Find where the given text appears and provide that cell's center as (X, Y) coordinate. 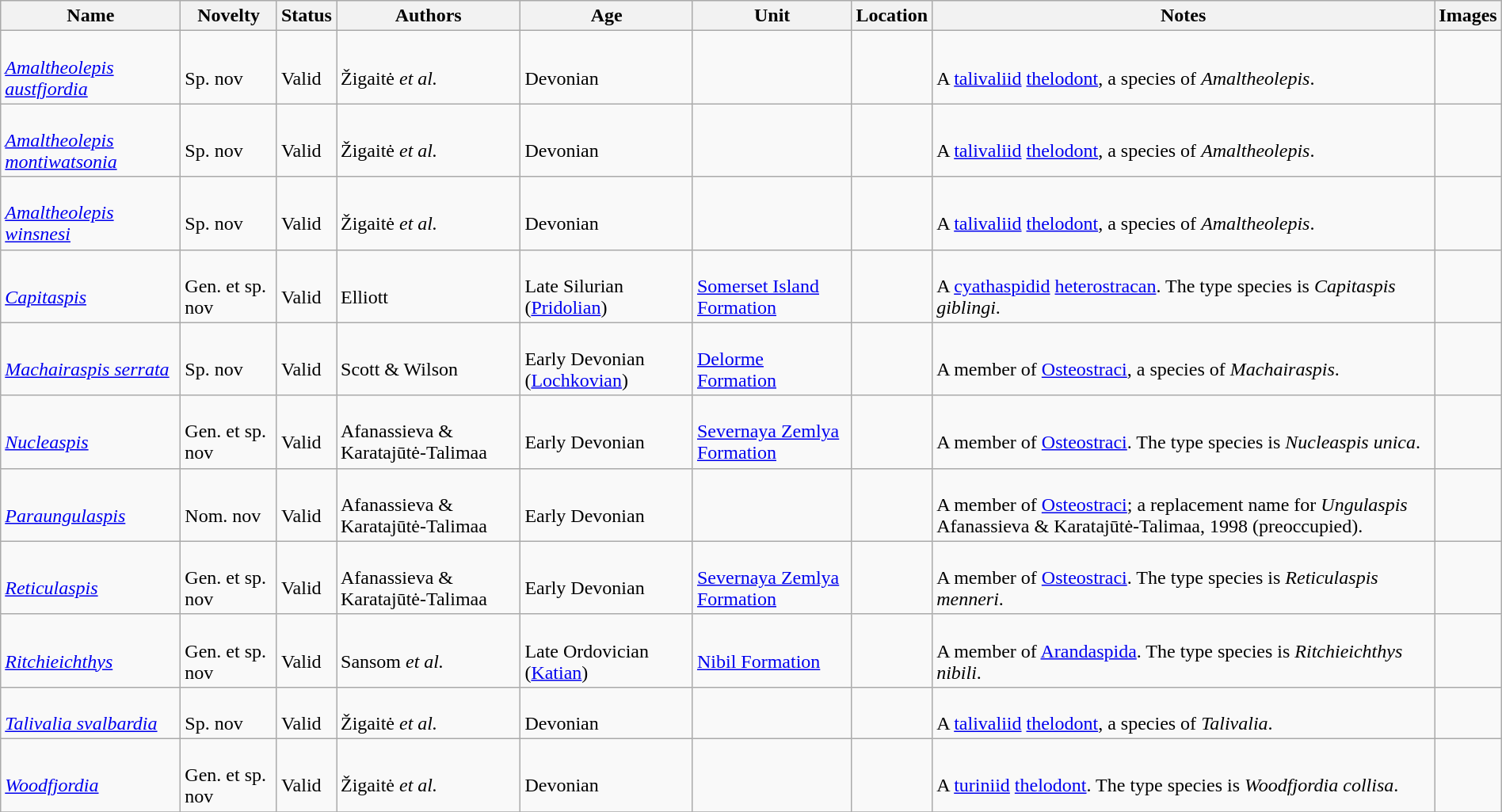
Talivalia svalbardia (90, 713)
Early Devonian (Lochkovian) (607, 359)
Ritchieichthys (90, 650)
Nibil Formation (772, 650)
A turiniid thelodont. The type species is Woodfjordia collisa. (1184, 775)
Scott & Wilson (428, 359)
Novelty (229, 16)
A member of Arandaspida. The type species is Ritchieichthys nibili. (1184, 650)
A cyathaspidid heterostracan. The type species is Capitaspis giblingi. (1184, 286)
Nucleaspis (90, 432)
Unit (772, 16)
Elliott (428, 286)
Somerset Island Formation (772, 286)
Paraungulaspis (90, 505)
Location (892, 16)
Sansom et al. (428, 650)
Age (607, 16)
Late Silurian (Pridolian) (607, 286)
A member of Osteostraci; a replacement name for Ungulaspis Afanassieva & Karatajūtė-Talimaa, 1998 (preoccupied). (1184, 505)
Nom. nov (229, 505)
Capitaspis (90, 286)
Reticulaspis (90, 578)
A member of Osteostraci, a species of Machairaspis. (1184, 359)
Delorme Formation (772, 359)
Amaltheolepis winsnesi (90, 213)
Authors (428, 16)
A member of Osteostraci. The type species is Reticulaspis menneri. (1184, 578)
Name (90, 16)
Machairaspis serrata (90, 359)
Notes (1184, 16)
Woodfjordia (90, 775)
Late Ordovician (Katian) (607, 650)
A member of Osteostraci. The type species is Nucleaspis unica. (1184, 432)
A talivaliid thelodont, a species of Talivalia. (1184, 713)
Amaltheolepis austfjordia (90, 67)
Amaltheolepis montiwatsonia (90, 140)
Images (1468, 16)
Status (306, 16)
